Output the [X, Y] coordinate of the center of the cell containing the given text.  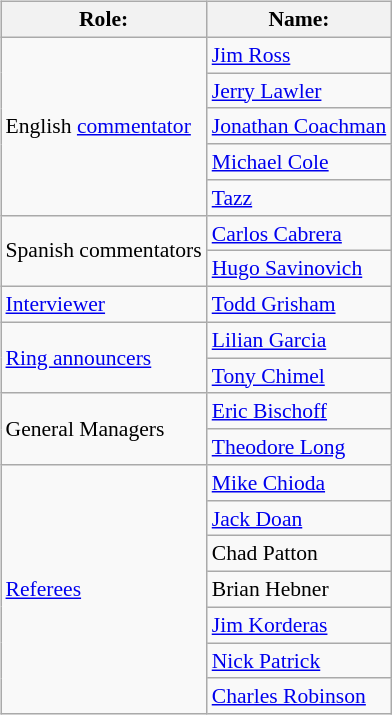
Interviewer [103, 305]
Lilian Garcia [300, 340]
Theodore Long [300, 447]
Chad Patton [300, 554]
Michael Cole [300, 162]
Spanish commentators [103, 250]
Jim Korderas [300, 625]
Hugo Savinovich [300, 269]
Mike Chioda [300, 483]
Jerry Lawler [300, 91]
English commentator [103, 126]
Charles Robinson [300, 696]
General Managers [103, 428]
Role: [103, 20]
Carlos Cabrera [300, 233]
Tazz [300, 198]
Jonathan Coachman [300, 126]
Todd Grisham [300, 305]
Brian Hebner [300, 590]
Nick Patrick [300, 661]
Jim Ross [300, 55]
Jack Doan [300, 518]
Tony Chimel [300, 376]
Referees [103, 590]
Name: [300, 20]
Eric Bischoff [300, 411]
Ring announcers [103, 358]
